Capture the cell that displays the provided text and extract its (x, y) central coordinate. 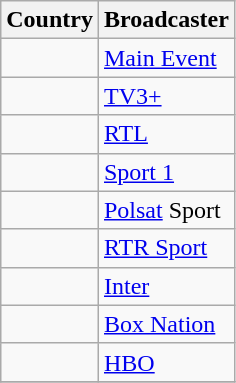
HBO (166, 362)
TV3+ (166, 96)
Broadcaster (166, 20)
Main Event (166, 58)
Country (50, 20)
RTR Sport (166, 248)
RTL (166, 134)
Inter (166, 286)
Polsat Sport (166, 210)
Box Nation (166, 324)
Sport 1 (166, 172)
